For the text-containing cell, return its midpoint in (x, y) coordinate format. 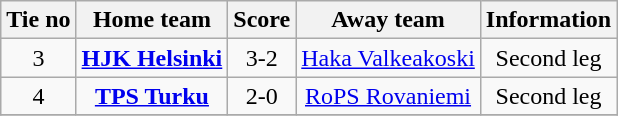
RoPS Rovaniemi (388, 96)
3-2 (262, 58)
4 (38, 96)
Score (262, 20)
TPS Turku (152, 96)
2-0 (262, 96)
3 (38, 58)
Away team (388, 20)
Haka Valkeakoski (388, 58)
Home team (152, 20)
Information (548, 20)
Tie no (38, 20)
HJK Helsinki (152, 58)
